Pinpoint the cell where the given text exists, returning its (x, y) midpoint coordinate. 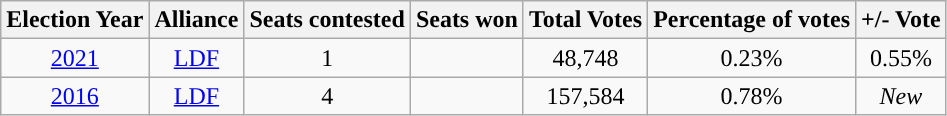
+/- Vote (902, 20)
157,584 (585, 96)
1 (327, 58)
0.78% (752, 96)
New (902, 96)
4 (327, 96)
2021 (75, 58)
Total Votes (585, 20)
0.55% (902, 58)
0.23% (752, 58)
2016 (75, 96)
Election Year (75, 20)
Percentage of votes (752, 20)
Seats contested (327, 20)
48,748 (585, 58)
Alliance (196, 20)
Seats won (466, 20)
